Determine the [X, Y] coordinate at the center of the cell enclosing the given text.  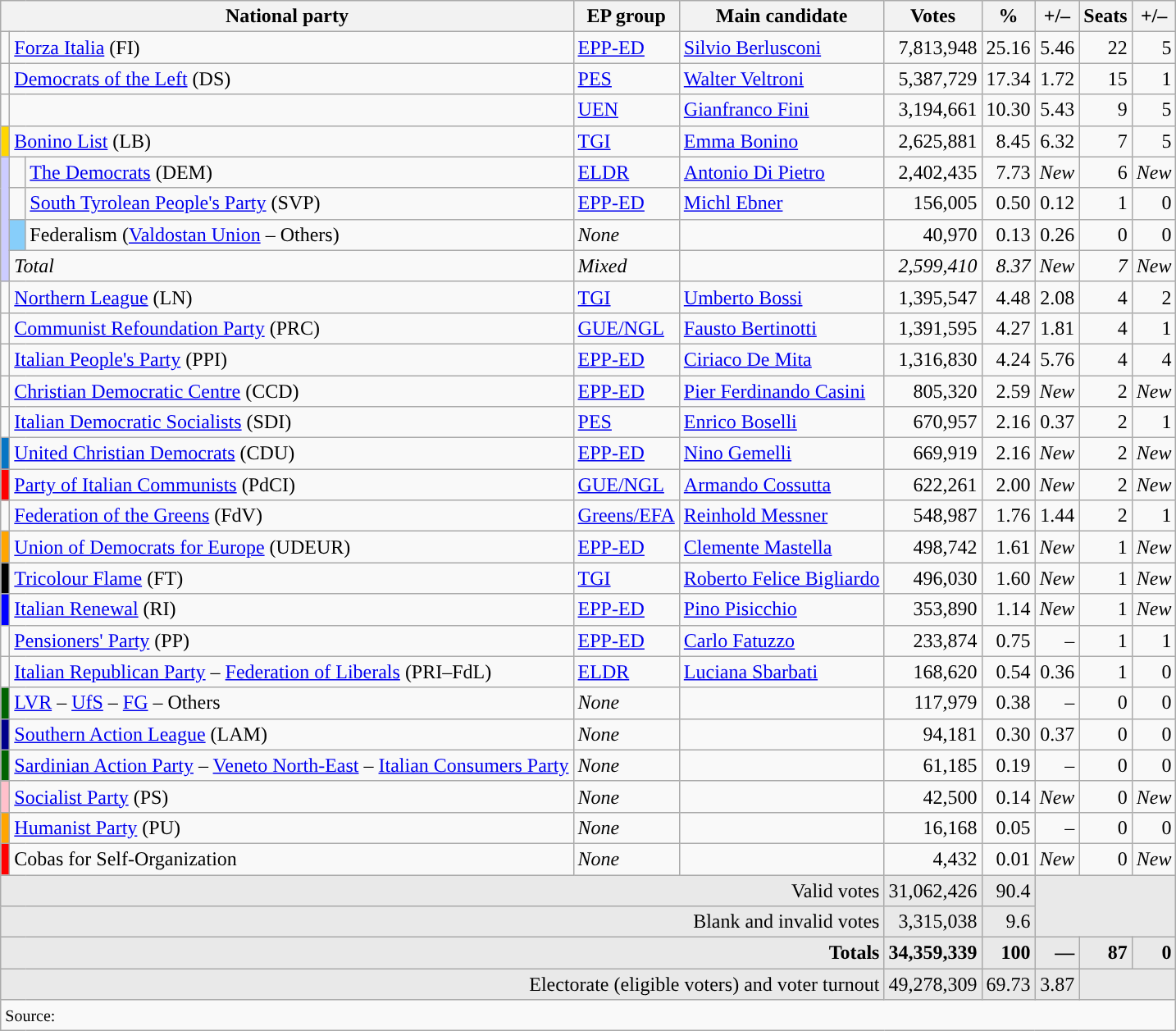
0.54 [1009, 672]
2,599,410 [933, 266]
34,359,339 [933, 953]
3,315,038 [933, 922]
94,181 [933, 734]
Main candidate [782, 16]
15 [1105, 79]
1.44 [1057, 516]
Roberto Felice Bigliardo [782, 578]
Electorate (eligible voters) and voter turnout [443, 984]
Nino Gemelli [782, 454]
31,062,426 [933, 890]
40,970 [933, 235]
1.60 [1009, 578]
4,432 [933, 859]
87 [1105, 953]
8.45 [1009, 141]
805,320 [933, 391]
0.12 [1057, 203]
0.26 [1057, 235]
National party [287, 16]
9 [1105, 110]
Antonio Di Pietro [782, 172]
Armando Cossutta [782, 485]
4.24 [1009, 359]
Emma Bonino [782, 141]
Gianfranco Fini [782, 110]
0.19 [1009, 765]
Tricolour Flame (FT) [292, 578]
0.14 [1009, 796]
0.38 [1009, 703]
90.4 [1009, 890]
2.00 [1009, 485]
Valid votes [443, 890]
South Tyrolean People's Party (SVP) [299, 203]
Source: [589, 1015]
1.81 [1057, 328]
1.76 [1009, 516]
233,874 [933, 641]
Carlo Fatuzzo [782, 641]
Communist Refoundation Party (PRC) [292, 328]
61,185 [933, 765]
Humanist Party (PU) [292, 828]
% [1009, 16]
1.72 [1057, 79]
69.73 [1009, 984]
496,030 [933, 578]
5,387,729 [933, 79]
2,402,435 [933, 172]
0.50 [1009, 203]
Pino Pisicchio [782, 609]
4.48 [1009, 297]
Italian Renewal (RI) [292, 609]
Votes [933, 16]
22 [1105, 48]
9.6 [1009, 922]
Reinhold Messner [782, 516]
The Democrats (DEM) [299, 172]
Pensioners' Party (PP) [292, 641]
669,919 [933, 454]
EP group [627, 16]
Bonino List (LB) [292, 141]
Seats [1105, 16]
3.87 [1057, 984]
49,278,309 [933, 984]
0.36 [1057, 672]
Italian Democratic Socialists (SDI) [292, 422]
5.46 [1057, 48]
4.27 [1009, 328]
Total [292, 266]
Christian Democratic Centre (CCD) [292, 391]
3,194,661 [933, 110]
670,957 [933, 422]
1,391,595 [933, 328]
— [1057, 953]
Silvio Berlusconi [782, 48]
Socialist Party (PS) [292, 796]
Italian Republican Party – Federation of Liberals (PRI–FdL) [292, 672]
Totals [443, 953]
1,395,547 [933, 297]
United Christian Democrats (CDU) [292, 454]
Federation of the Greens (FdV) [292, 516]
Blank and invalid votes [443, 922]
2,625,881 [933, 141]
5.76 [1057, 359]
0.13 [1009, 235]
17.34 [1009, 79]
Walter Veltroni [782, 79]
LVR – UfS – FG – Others [292, 703]
7.73 [1009, 172]
6.32 [1057, 141]
Party of Italian Communists (PdCI) [292, 485]
8.37 [1009, 266]
Northern League (LN) [292, 297]
Fausto Bertinotti [782, 328]
2.59 [1009, 391]
100 [1009, 953]
168,620 [933, 672]
117,979 [933, 703]
0.01 [1009, 859]
Federalism (Valdostan Union – Others) [299, 235]
Sardinian Action Party – Veneto North-East – Italian Consumers Party [292, 765]
0.05 [1009, 828]
16,168 [933, 828]
498,742 [933, 547]
Italian People's Party (PPI) [292, 359]
Mixed [627, 266]
Clemente Mastella [782, 547]
Southern Action League (LAM) [292, 734]
Union of Democrats for Europe (UDEUR) [292, 547]
Umberto Bossi [782, 297]
UEN [627, 110]
2.08 [1057, 297]
42,500 [933, 796]
Luciana Sbarbati [782, 672]
7,813,948 [933, 48]
622,261 [933, 485]
156,005 [933, 203]
Democrats of the Left (DS) [292, 79]
6 [1105, 172]
10.30 [1009, 110]
Cobas for Self-Organization [292, 859]
0.30 [1009, 734]
1,316,830 [933, 359]
353,890 [933, 609]
Enrico Boselli [782, 422]
1.14 [1009, 609]
Greens/EFA [627, 516]
0.75 [1009, 641]
1.61 [1009, 547]
5.43 [1057, 110]
Michl Ebner [782, 203]
Forza Italia (FI) [292, 48]
Ciriaco De Mita [782, 359]
Pier Ferdinando Casini [782, 391]
548,987 [933, 516]
25.16 [1009, 48]
